Output the (X, Y) coordinate of the center of the cell containing the given text.  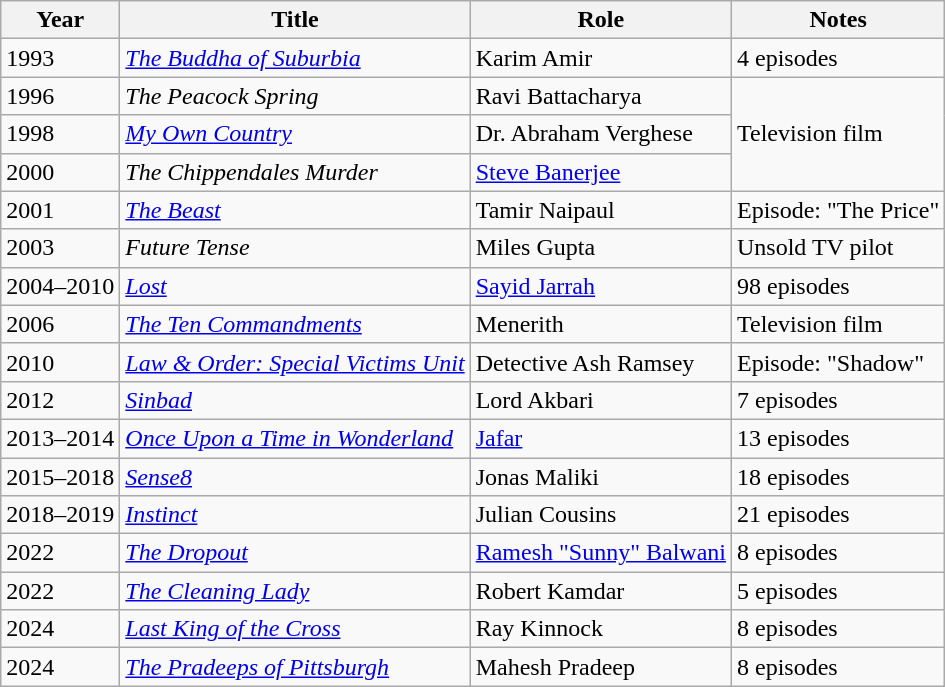
The Dropout (295, 553)
7 episodes (838, 400)
Ray Kinnock (600, 629)
Julian Cousins (600, 515)
Title (295, 20)
Last King of the Cross (295, 629)
1993 (60, 58)
Role (600, 20)
2010 (60, 362)
Mahesh Pradeep (600, 667)
Unsold TV pilot (838, 248)
Karim Amir (600, 58)
Law & Order: Special Victims Unit (295, 362)
Instinct (295, 515)
2003 (60, 248)
The Ten Commandments (295, 324)
Jafar (600, 438)
18 episodes (838, 477)
98 episodes (838, 286)
The Cleaning Lady (295, 591)
2006 (60, 324)
Notes (838, 20)
2000 (60, 172)
2001 (60, 210)
21 episodes (838, 515)
Ramesh "Sunny" Balwani (600, 553)
The Chippendales Murder (295, 172)
Tamir Naipaul (600, 210)
Lord Akbari (600, 400)
1998 (60, 134)
4 episodes (838, 58)
Ravi Battacharya (600, 96)
The Buddha of Suburbia (295, 58)
Future Tense (295, 248)
Steve Banerjee (600, 172)
2015–2018 (60, 477)
The Beast (295, 210)
Sinbad (295, 400)
Robert Kamdar (600, 591)
The Pradeeps of Pittsburgh (295, 667)
The Peacock Spring (295, 96)
Sense8 (295, 477)
2004–2010 (60, 286)
Jonas Maliki (600, 477)
2013–2014 (60, 438)
Once Upon a Time in Wonderland (295, 438)
Lost (295, 286)
1996 (60, 96)
Dr. Abraham Verghese (600, 134)
13 episodes (838, 438)
Episode: "Shadow" (838, 362)
Year (60, 20)
Detective Ash Ramsey (600, 362)
2012 (60, 400)
Miles Gupta (600, 248)
Sayid Jarrah (600, 286)
5 episodes (838, 591)
Menerith (600, 324)
My Own Country (295, 134)
Episode: "The Price" (838, 210)
2018–2019 (60, 515)
